Return the [x, y] coordinate for the center point of the cell that contains the specified text.  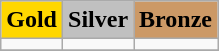
Gold [32, 20]
Bronze [176, 20]
Silver [98, 20]
